Capture the cell that displays the provided text and extract its [x, y] central coordinate. 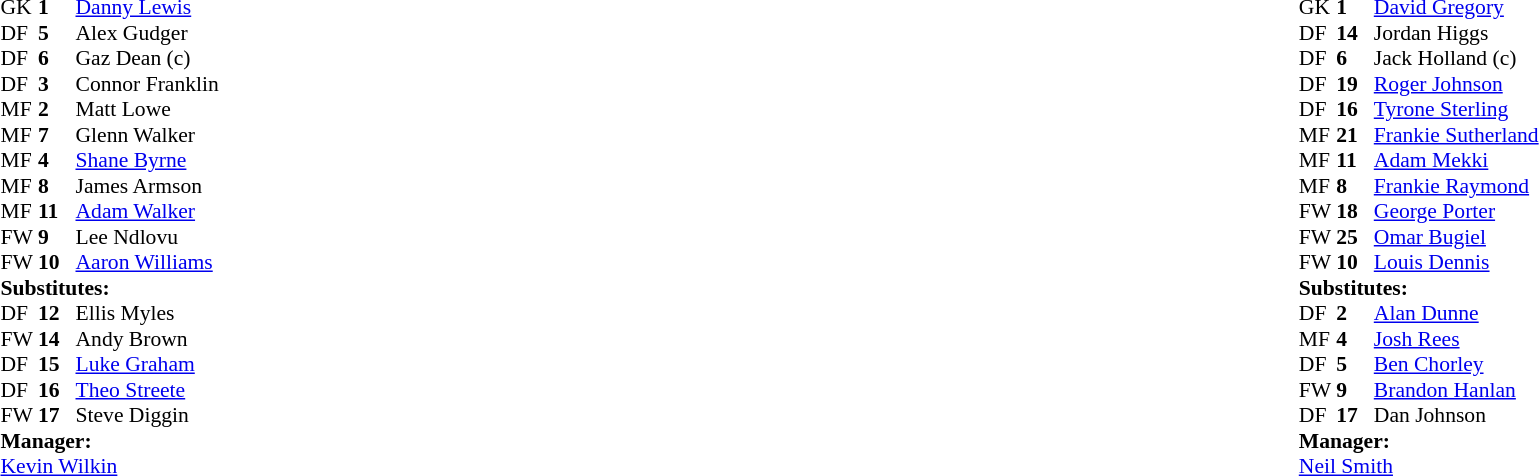
Lee Ndlovu [148, 237]
Connor Franklin [148, 84]
Louis Dennis [1456, 263]
18 [1355, 211]
Ben Chorley [1456, 365]
Alan Dunne [1456, 313]
25 [1355, 237]
Matt Lowe [148, 109]
Andy Brown [148, 339]
Luke Graham [148, 365]
James Armson [148, 186]
George Porter [1456, 211]
15 [57, 365]
3 [57, 84]
Frankie Sutherland [1456, 135]
Gaz Dean (c) [148, 59]
Omar Bugiel [1456, 237]
Jordan Higgs [1456, 33]
7 [57, 135]
Alex Gudger [148, 33]
Dan Johnson [1456, 415]
Adam Mekki [1456, 161]
Steve Diggin [148, 415]
Tyrone Sterling [1456, 109]
Aaron Williams [148, 263]
Roger Johnson [1456, 84]
Adam Walker [148, 211]
12 [57, 313]
Frankie Raymond [1456, 186]
Jack Holland (c) [1456, 59]
Ellis Myles [148, 313]
Josh Rees [1456, 339]
Glenn Walker [148, 135]
Shane Byrne [148, 161]
19 [1355, 84]
Theo Streete [148, 390]
Brandon Hanlan [1456, 390]
21 [1355, 135]
